Identify which cell holds the provided text, then report its (X, Y) central coordinate. 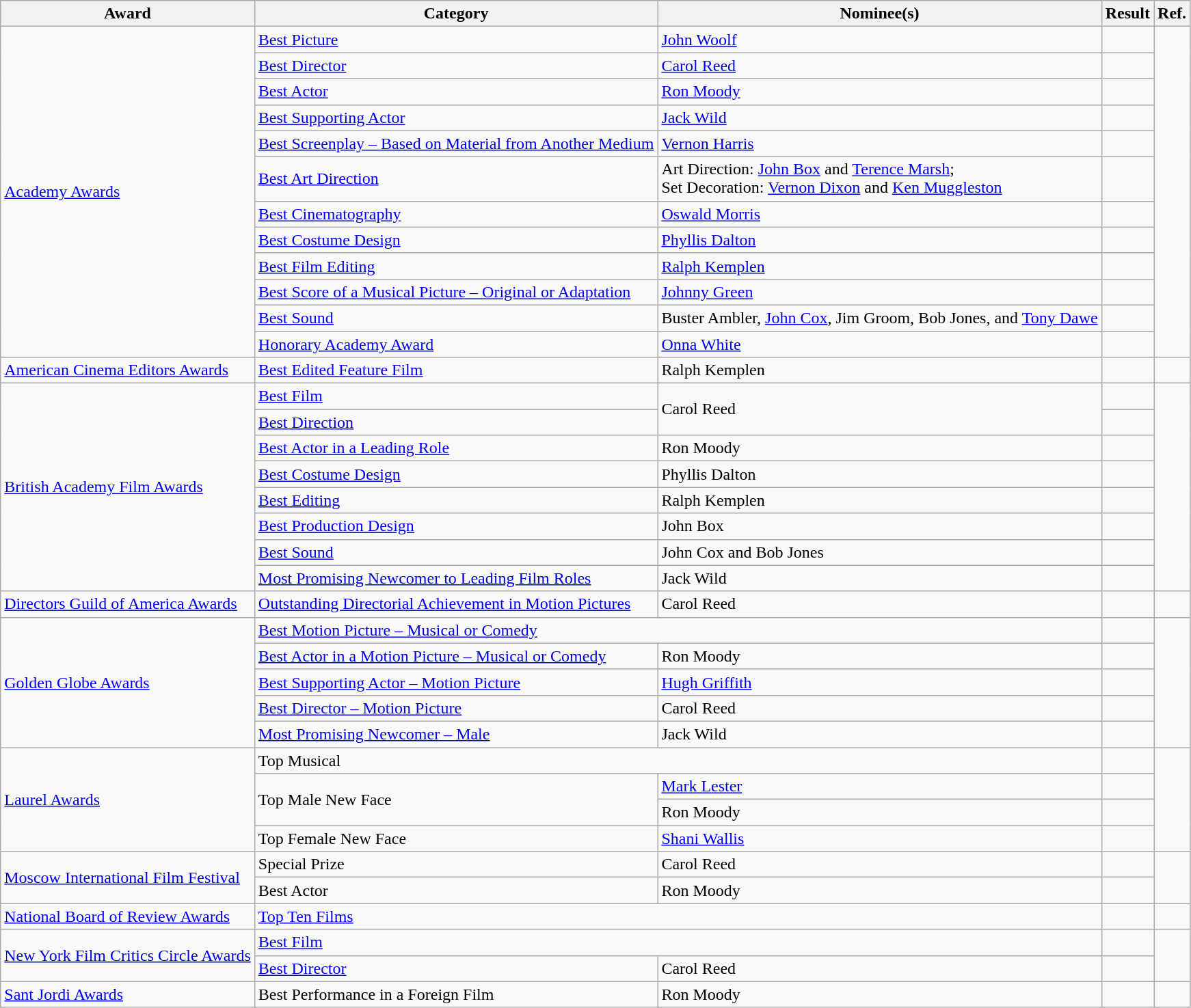
Best Director – Motion Picture (456, 708)
Top Musical (678, 761)
Top Male New Face (456, 800)
New York Film Critics Circle Awards (128, 955)
Best Edited Feature Film (456, 370)
Most Promising Newcomer – Male (456, 734)
Category (456, 14)
Vernon Harris (879, 144)
Nominee(s) (879, 14)
British Academy Film Awards (128, 487)
Best Motion Picture – Musical or Comedy (678, 630)
Moscow International Film Festival (128, 877)
American Cinema Editors Awards (128, 370)
Result (1127, 14)
Best Film Editing (456, 266)
Best Supporting Actor – Motion Picture (456, 682)
Honorary Academy Award (456, 344)
Best Picture (456, 40)
Best Cinematography (456, 214)
Special Prize (456, 864)
John Woolf (879, 40)
Best Score of a Musical Picture – Original or Adaptation (456, 292)
Most Promising Newcomer to Leading Film Roles (456, 578)
Johnny Green (879, 292)
Best Actor in a Leading Role (456, 448)
Mark Lester (879, 787)
John Cox and Bob Jones (879, 552)
Top Female New Face (456, 839)
Art Direction: John Box and Terence Marsh; Set Decoration: Vernon Dixon and Ken Muggleston (879, 179)
Oswald Morris (879, 214)
John Box (879, 526)
Shani Wallis (879, 839)
Academy Awards (128, 192)
Ref. (1172, 14)
Laurel Awards (128, 800)
Best Performance in a Foreign Film (456, 994)
Best Production Design (456, 526)
Onna White (879, 344)
Sant Jordi Awards (128, 994)
Best Direction (456, 422)
Directors Guild of America Awards (128, 604)
Award (128, 14)
National Board of Review Awards (128, 916)
Best Art Direction (456, 179)
Best Editing (456, 500)
Best Actor in a Motion Picture – Musical or Comedy (456, 656)
Hugh Griffith (879, 682)
Best Screenplay – Based on Material from Another Medium (456, 144)
Top Ten Films (678, 916)
Outstanding Directorial Achievement in Motion Pictures (456, 604)
Buster Ambler, John Cox, Jim Groom, Bob Jones, and Tony Dawe (879, 318)
Best Supporting Actor (456, 118)
Golden Globe Awards (128, 682)
